Capture the cell that displays the provided text and extract its (x, y) central coordinate. 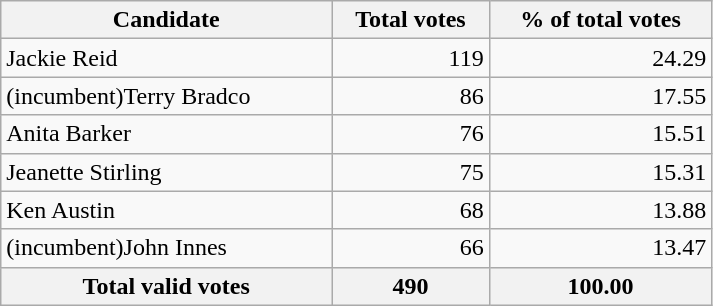
Anita Barker (166, 134)
Ken Austin (166, 210)
13.88 (600, 210)
Jackie Reid (166, 58)
Candidate (166, 20)
Jeanette Stirling (166, 172)
17.55 (600, 96)
86 (411, 96)
15.31 (600, 172)
13.47 (600, 248)
68 (411, 210)
% of total votes (600, 20)
490 (411, 286)
76 (411, 134)
119 (411, 58)
15.51 (600, 134)
Total votes (411, 20)
24.29 (600, 58)
(incumbent)John Innes (166, 248)
66 (411, 248)
100.00 (600, 286)
75 (411, 172)
(incumbent)Terry Bradco (166, 96)
Total valid votes (166, 286)
